Determine the (X, Y) coordinate at the center of the cell enclosing the given text.  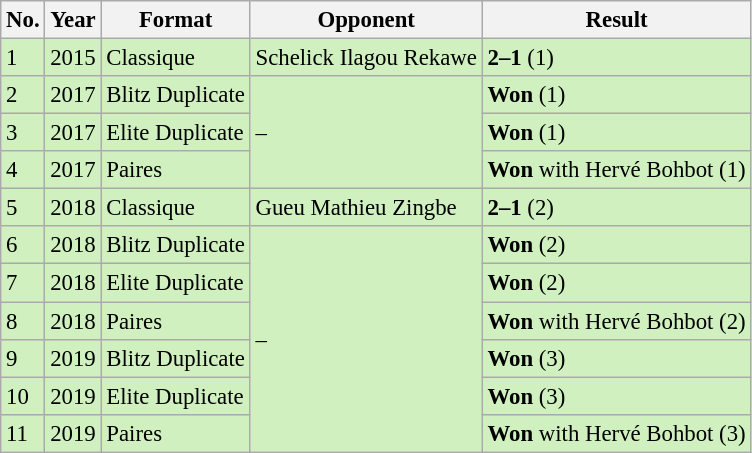
Won with Hervé Bohbot (1) (616, 170)
Format (176, 20)
3 (23, 133)
Opponent (366, 20)
7 (23, 283)
2 (23, 95)
Result (616, 20)
10 (23, 396)
Schelick Ilagou Rekawe (366, 58)
Won with Hervé Bohbot (2) (616, 321)
No. (23, 20)
8 (23, 321)
1 (23, 58)
2–1 (2) (616, 208)
Won with Hervé Bohbot (3) (616, 433)
11 (23, 433)
2015 (73, 58)
5 (23, 208)
2–1 (1) (616, 58)
6 (23, 245)
4 (23, 170)
Gueu Mathieu Zingbe (366, 208)
Year (73, 20)
9 (23, 358)
